Output the (X, Y) coordinate of the center of the cell containing the given text.  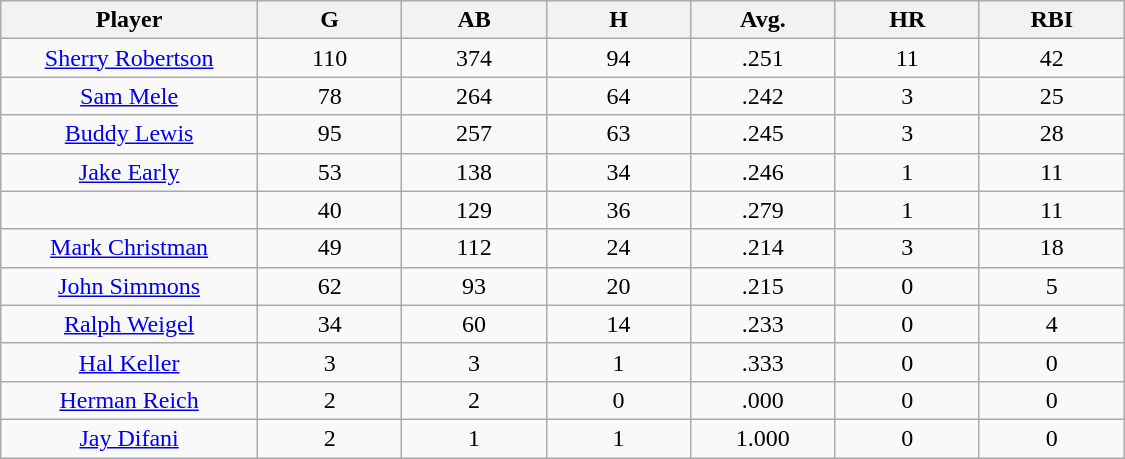
1.000 (763, 438)
62 (329, 286)
.245 (763, 134)
112 (474, 248)
RBI (1052, 20)
78 (329, 96)
.000 (763, 400)
Avg. (763, 20)
Sam Mele (130, 96)
AB (474, 20)
36 (618, 210)
95 (329, 134)
Ralph Weigel (130, 324)
42 (1052, 58)
20 (618, 286)
4 (1052, 324)
18 (1052, 248)
.279 (763, 210)
24 (618, 248)
H (618, 20)
374 (474, 58)
Buddy Lewis (130, 134)
40 (329, 210)
Mark Christman (130, 248)
Hal Keller (130, 362)
14 (618, 324)
5 (1052, 286)
Herman Reich (130, 400)
94 (618, 58)
63 (618, 134)
138 (474, 172)
Sherry Robertson (130, 58)
129 (474, 210)
.233 (763, 324)
93 (474, 286)
110 (329, 58)
60 (474, 324)
Jay Difani (130, 438)
28 (1052, 134)
264 (474, 96)
Jake Early (130, 172)
.215 (763, 286)
.214 (763, 248)
64 (618, 96)
49 (329, 248)
Player (130, 20)
257 (474, 134)
G (329, 20)
.333 (763, 362)
.242 (763, 96)
.246 (763, 172)
.251 (763, 58)
53 (329, 172)
HR (907, 20)
John Simmons (130, 286)
25 (1052, 96)
